For the text-containing cell, return its midpoint in (X, Y) coordinate format. 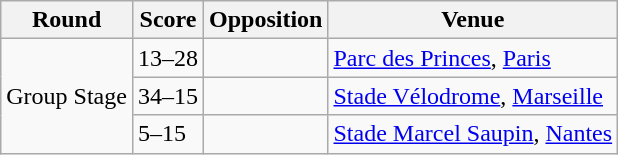
34–15 (168, 96)
Venue (473, 20)
Score (168, 20)
13–28 (168, 58)
Opposition (266, 20)
Group Stage (67, 96)
Stade Marcel Saupin, Nantes (473, 134)
Stade Vélodrome, Marseille (473, 96)
Round (67, 20)
5–15 (168, 134)
Parc des Princes, Paris (473, 58)
